Scan for the cell matching the given text and deliver its (x, y) coordinate at center. 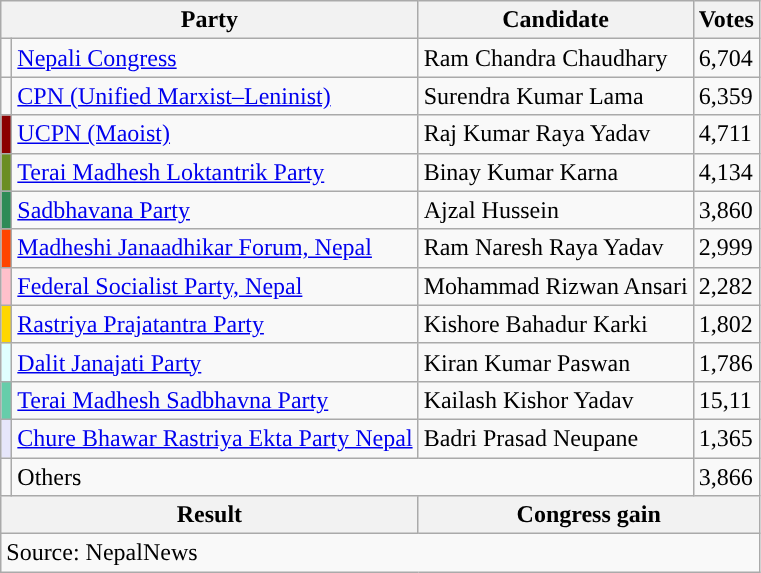
Nepali Congress (215, 58)
Source: NepalNews (380, 553)
Candidate (556, 20)
6,704 (726, 58)
Votes (726, 20)
15,11 (726, 400)
Dalit Janajati Party (215, 362)
Kailash Kishor Yadav (556, 400)
Badri Prasad Neupane (556, 438)
Madheshi Janaadhikar Forum, Nepal (215, 248)
3,866 (726, 477)
Kishore Bahadur Karki (556, 324)
Party (210, 20)
Terai Madhesh Sadbhavna Party (215, 400)
Ram Chandra Chaudhary (556, 58)
3,860 (726, 210)
Ajzal Hussein (556, 210)
Rastriya Prajatantra Party (215, 324)
Binay Kumar Karna (556, 172)
Sadbhavana Party (215, 210)
Result (210, 515)
1,365 (726, 438)
CPN (Unified Marxist–Leninist) (215, 96)
Ram Naresh Raya Yadav (556, 248)
Congress gain (588, 515)
1,802 (726, 324)
1,786 (726, 362)
2,282 (726, 286)
6,359 (726, 96)
2,999 (726, 248)
Chure Bhawar Rastriya Ekta Party Nepal (215, 438)
4,134 (726, 172)
Federal Socialist Party, Nepal (215, 286)
Mohammad Rizwan Ansari (556, 286)
Terai Madhesh Loktantrik Party (215, 172)
4,711 (726, 134)
Kiran Kumar Paswan (556, 362)
UCPN (Maoist) (215, 134)
Surendra Kumar Lama (556, 96)
Others (352, 477)
Raj Kumar Raya Yadav (556, 134)
